Extract the [x, y] coordinate from the center of the cell holding the provided text.  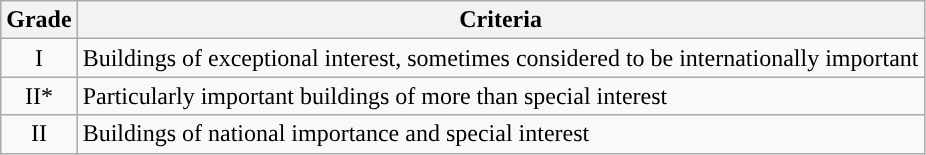
Buildings of national importance and special interest [500, 134]
Criteria [500, 20]
II [39, 134]
Particularly important buildings of more than special interest [500, 96]
II* [39, 96]
Grade [39, 20]
I [39, 58]
Buildings of exceptional interest, sometimes considered to be internationally important [500, 58]
